Detect which cell encompasses the target text, then output its (x, y) center coordinate. 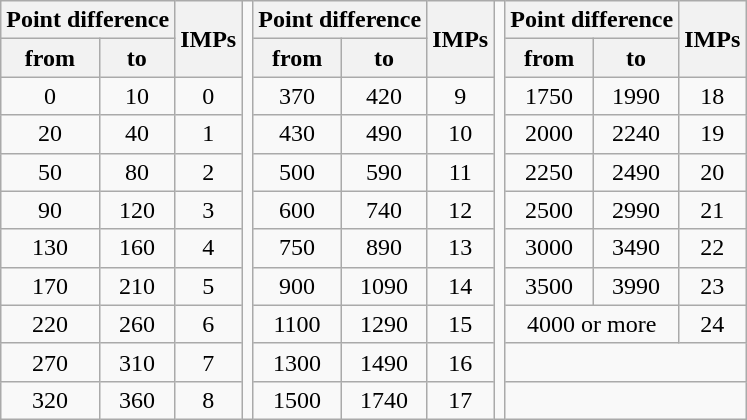
120 (137, 210)
600 (298, 210)
420 (384, 96)
1300 (298, 362)
1290 (384, 324)
270 (50, 362)
130 (50, 248)
18 (712, 96)
750 (298, 248)
3 (208, 210)
1740 (384, 400)
50 (50, 172)
40 (137, 134)
3490 (636, 248)
3000 (550, 248)
170 (50, 286)
1750 (550, 96)
490 (384, 134)
1 (208, 134)
1100 (298, 324)
890 (384, 248)
5 (208, 286)
7 (208, 362)
17 (460, 400)
80 (137, 172)
2250 (550, 172)
22 (712, 248)
24 (712, 324)
19 (712, 134)
14 (460, 286)
260 (137, 324)
21 (712, 210)
90 (50, 210)
2990 (636, 210)
2000 (550, 134)
2500 (550, 210)
360 (137, 400)
13 (460, 248)
1500 (298, 400)
23 (712, 286)
16 (460, 362)
4000 or more (592, 324)
12 (460, 210)
1090 (384, 286)
15 (460, 324)
3990 (636, 286)
8 (208, 400)
6 (208, 324)
1490 (384, 362)
740 (384, 210)
2490 (636, 172)
3500 (550, 286)
320 (50, 400)
590 (384, 172)
160 (137, 248)
500 (298, 172)
430 (298, 134)
2 (208, 172)
310 (137, 362)
370 (298, 96)
9 (460, 96)
1990 (636, 96)
2240 (636, 134)
11 (460, 172)
220 (50, 324)
4 (208, 248)
900 (298, 286)
210 (137, 286)
